Find where the given text appears and provide that cell's center as (X, Y) coordinate. 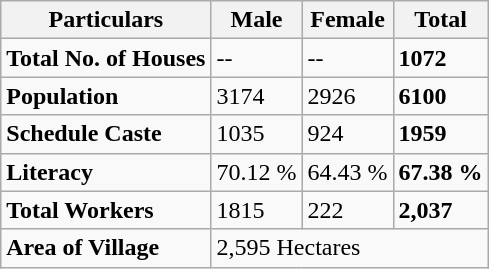
3174 (256, 96)
70.12 % (256, 172)
2926 (348, 96)
1815 (256, 210)
Area of Village (106, 248)
1072 (440, 58)
Particulars (106, 20)
Total No. of Houses (106, 58)
Literacy (106, 172)
Male (256, 20)
924 (348, 134)
1035 (256, 134)
2,595 Hectares (350, 248)
6100 (440, 96)
Female (348, 20)
Schedule Caste (106, 134)
222 (348, 210)
64.43 % (348, 172)
Total (440, 20)
67.38 % (440, 172)
1959 (440, 134)
Population (106, 96)
2,037 (440, 210)
Total Workers (106, 210)
